Return (X, Y) of the center of cell containing provided text 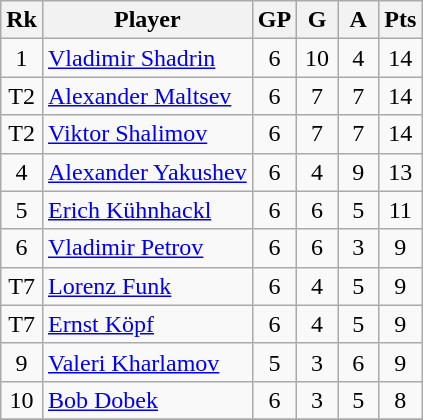
8 (400, 400)
Erich Kühnhackl (147, 210)
Player (147, 20)
G (318, 20)
Alexander Maltsev (147, 96)
Viktor Shalimov (147, 134)
Rk (22, 20)
13 (400, 172)
A (358, 20)
Alexander Yakushev (147, 172)
Vladimir Petrov (147, 248)
11 (400, 210)
Valeri Kharlamov (147, 362)
Pts (400, 20)
Ernst Köpf (147, 324)
Lorenz Funk (147, 286)
Bob Dobek (147, 400)
1 (22, 58)
Vladimir Shadrin (147, 58)
GP (274, 20)
